Provide the (X, Y) coordinate of the cell's center where the given text is located.  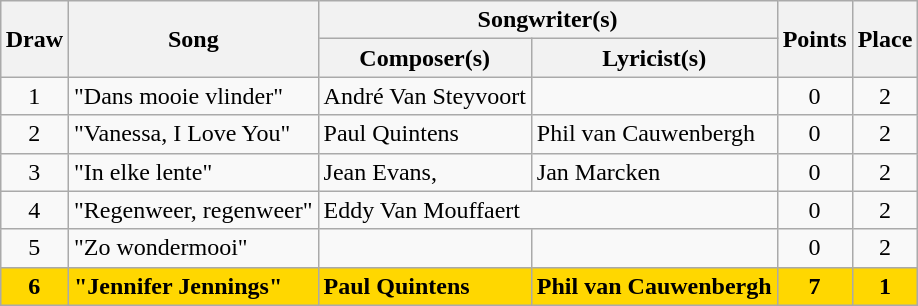
"Zo wondermooi" (194, 248)
"Regenweer, regenweer" (194, 210)
"In elke lente" (194, 172)
5 (34, 248)
Lyricist(s) (654, 58)
"Dans mooie vlinder" (194, 96)
Jan Marcken (654, 172)
Points (814, 39)
Composer(s) (424, 58)
4 (34, 210)
"Jennifer Jennings" (194, 286)
Jean Evans, (424, 172)
"Vanessa, I Love You" (194, 134)
Place (885, 39)
Draw (34, 39)
Songwriter(s) (548, 20)
Eddy Van Mouffaert (548, 210)
3 (34, 172)
6 (34, 286)
André Van Steyvoort (424, 96)
7 (814, 286)
Song (194, 39)
